From the cell containing the given text, extract its center point as [X, Y] coordinate. 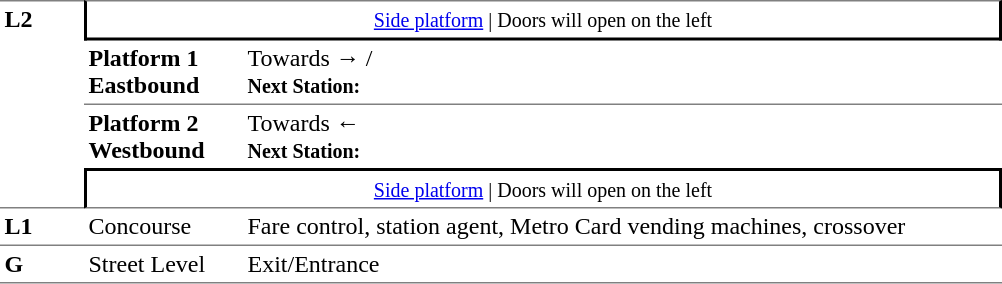
Towards → / Next Station: [622, 72]
Street Level [164, 264]
L2 [42, 104]
G [42, 264]
Exit/Entrance [622, 264]
Fare control, station agent, Metro Card vending machines, crossover [622, 226]
L1 [42, 226]
Towards ← Next Station: [622, 136]
Platform 1Eastbound [164, 72]
Concourse [164, 226]
Platform 2Westbound [164, 136]
